Provide the (X, Y) coordinate of the cell's center where the given text is located.  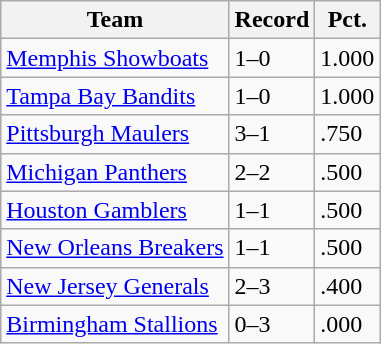
.000 (348, 324)
New Jersey Generals (115, 286)
Pittsburgh Maulers (115, 134)
3–1 (272, 134)
Pct. (348, 20)
Tampa Bay Bandits (115, 96)
2–2 (272, 172)
2–3 (272, 286)
Record (272, 20)
New Orleans Breakers (115, 248)
Houston Gamblers (115, 210)
0–3 (272, 324)
.750 (348, 134)
Michigan Panthers (115, 172)
Birmingham Stallions (115, 324)
.400 (348, 286)
Memphis Showboats (115, 58)
Team (115, 20)
